Pinpoint the cell where the given text exists, returning its (x, y) midpoint coordinate. 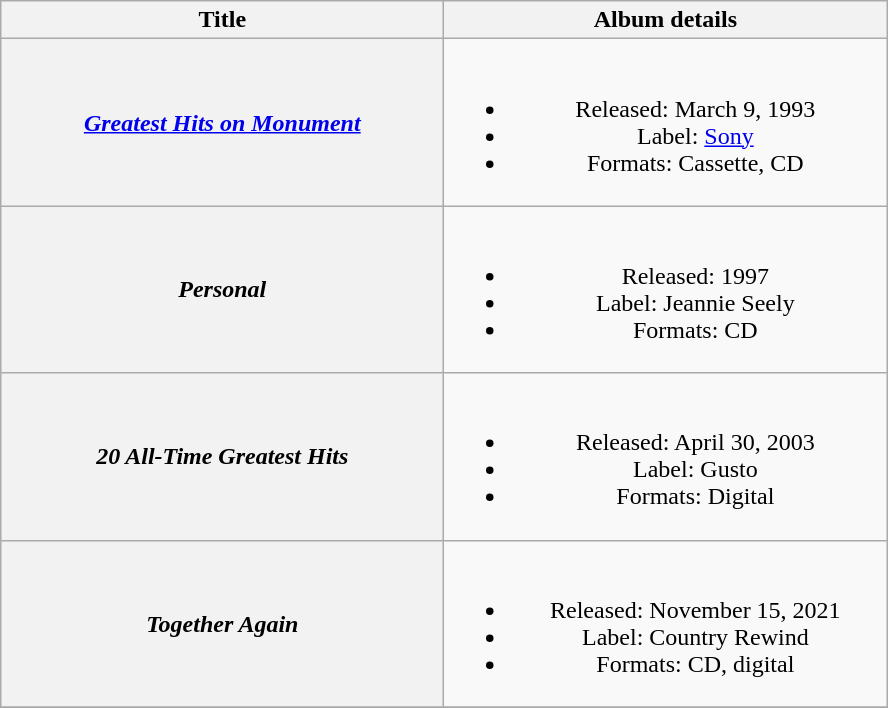
Greatest Hits on Monument (222, 122)
Released: March 9, 1993Label: SonyFormats: Cassette, CD (666, 122)
Personal (222, 290)
Released: April 30, 2003Label: GustoFormats: Digital (666, 456)
Together Again (222, 624)
Released: November 15, 2021Label: Country RewindFormats: CD, digital (666, 624)
Title (222, 20)
Released: 1997Label: Jeannie SeelyFormats: CD (666, 290)
Album details (666, 20)
20 All-Time Greatest Hits (222, 456)
